Scan for the cell matching the given text and deliver its (x, y) coordinate at center. 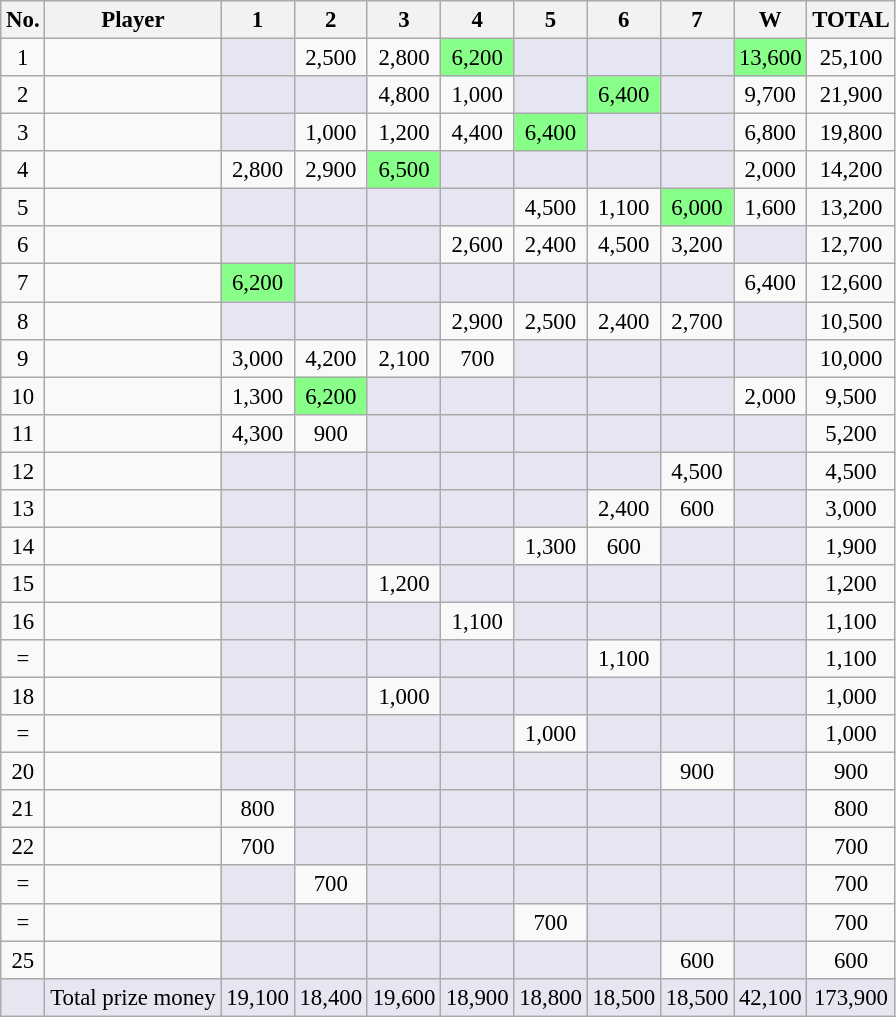
6,000 (696, 208)
2,700 (696, 321)
173,900 (851, 997)
1,900 (851, 546)
5,200 (851, 433)
19,100 (258, 997)
Player (133, 20)
W (770, 20)
9 (23, 358)
Total prize money (133, 997)
13,200 (851, 208)
12 (23, 471)
15 (23, 584)
14,200 (851, 170)
8 (23, 321)
12,600 (851, 283)
4,800 (404, 95)
10 (23, 396)
4,400 (478, 133)
10,500 (851, 321)
4,200 (330, 358)
12,700 (851, 245)
13,600 (770, 58)
6,800 (770, 133)
21,900 (851, 95)
6,500 (404, 170)
16 (23, 621)
42,100 (770, 997)
19,600 (404, 997)
19,800 (851, 133)
13 (23, 509)
22 (23, 847)
9,500 (851, 396)
11 (23, 433)
18,900 (478, 997)
TOTAL (851, 20)
18,800 (550, 997)
3,200 (696, 245)
14 (23, 546)
9,700 (770, 95)
2,100 (404, 358)
20 (23, 772)
18 (23, 697)
25 (23, 960)
No. (23, 20)
10,000 (851, 358)
1,600 (770, 208)
2,600 (478, 245)
4,300 (258, 433)
21 (23, 809)
25,100 (851, 58)
18,400 (330, 997)
